Identify which cell holds the provided text, then report its [X, Y] central coordinate. 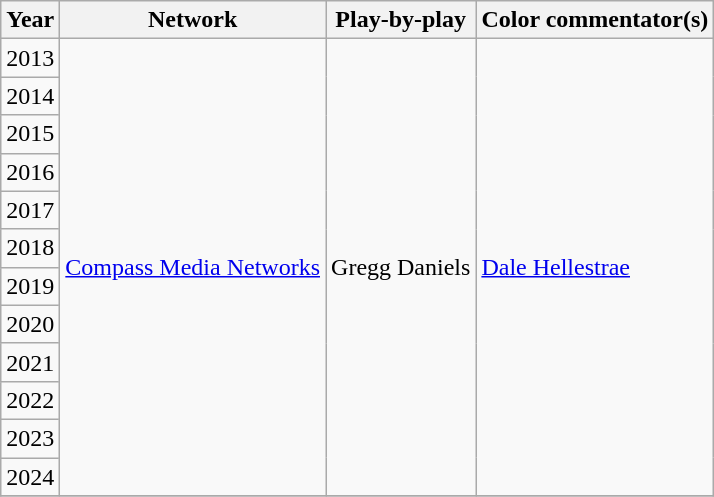
Year [30, 20]
Gregg Daniels [401, 268]
Network [193, 20]
2019 [30, 286]
2021 [30, 362]
2017 [30, 210]
Color commentator(s) [595, 20]
2015 [30, 134]
2023 [30, 438]
2018 [30, 248]
2020 [30, 324]
Play-by-play [401, 20]
2016 [30, 172]
Compass Media Networks [193, 268]
2024 [30, 477]
2014 [30, 96]
2022 [30, 400]
Dale Hellestrae [595, 268]
2013 [30, 58]
